Detect which cell encompasses the target text, then output its (x, y) center coordinate. 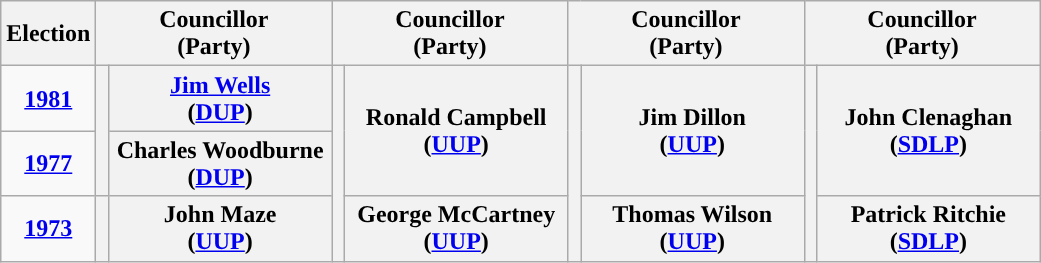
John Maze (UUP) (220, 228)
Patrick Ritchie (SDLP) (929, 228)
Ronald Campbell (UUP) (456, 131)
1981 (48, 98)
Election (48, 34)
Charles Woodburne (DUP) (220, 164)
John Clenaghan (SDLP) (929, 131)
1977 (48, 164)
1973 (48, 228)
Jim Dillon (UUP) (692, 131)
Jim Wells (DUP) (220, 98)
George McCartney (UUP) (456, 228)
Thomas Wilson (UUP) (692, 228)
